For the text-containing cell, return its midpoint in (x, y) coordinate format. 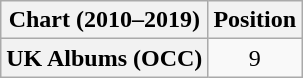
Chart (2010–2019) (104, 20)
UK Albums (OCC) (104, 58)
9 (255, 58)
Position (255, 20)
